Find where the given text appears and provide that cell's center as [x, y] coordinate. 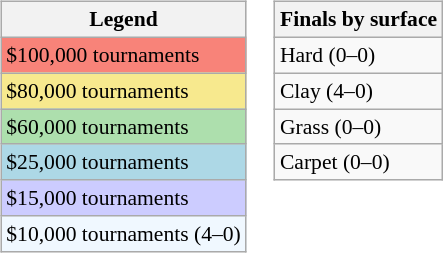
Grass (0–0) [358, 127]
$10,000 tournaments (4–0) [124, 234]
Hard (0–0) [358, 55]
Clay (4–0) [358, 91]
Legend [124, 20]
$100,000 tournaments [124, 55]
Finals by surface [358, 20]
$15,000 tournaments [124, 198]
$80,000 tournaments [124, 91]
$25,000 tournaments [124, 162]
Carpet (0–0) [358, 162]
$60,000 tournaments [124, 127]
